Return the [x, y] coordinate for the center point of the cell that contains the specified text.  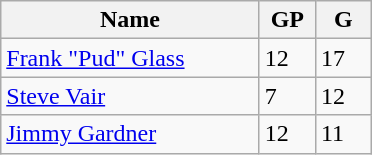
Jimmy Gardner [130, 134]
GP [287, 20]
11 [343, 134]
Name [130, 20]
G [343, 20]
17 [343, 58]
7 [287, 96]
Steve Vair [130, 96]
Frank "Pud" Glass [130, 58]
